Extract the (X, Y) coordinate from the center of the cell holding the provided text.  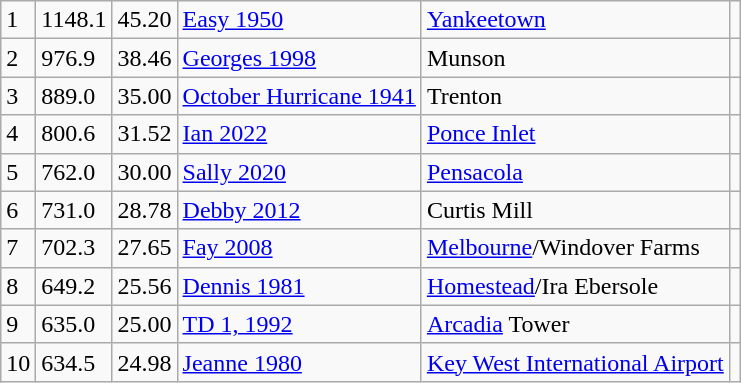
Curtis Mill (575, 210)
2 (18, 58)
5 (18, 172)
8 (18, 286)
24.98 (144, 362)
30.00 (144, 172)
Dennis 1981 (299, 286)
9 (18, 324)
635.0 (74, 324)
Sally 2020 (299, 172)
800.6 (74, 134)
Ian 2022 (299, 134)
976.9 (74, 58)
35.00 (144, 96)
27.65 (144, 248)
1 (18, 20)
6 (18, 210)
31.52 (144, 134)
38.46 (144, 58)
Ponce Inlet (575, 134)
October Hurricane 1941 (299, 96)
889.0 (74, 96)
Homestead/Ira Ebersole (575, 286)
7 (18, 248)
4 (18, 134)
Arcadia Tower (575, 324)
649.2 (74, 286)
Jeanne 1980 (299, 362)
Easy 1950 (299, 20)
Yankeetown (575, 20)
731.0 (74, 210)
Georges 1998 (299, 58)
45.20 (144, 20)
3 (18, 96)
634.5 (74, 362)
702.3 (74, 248)
Melbourne/Windover Farms (575, 248)
Fay 2008 (299, 248)
10 (18, 362)
TD 1, 1992 (299, 324)
Debby 2012 (299, 210)
762.0 (74, 172)
Key West International Airport (575, 362)
28.78 (144, 210)
Munson (575, 58)
25.56 (144, 286)
Trenton (575, 96)
1148.1 (74, 20)
25.00 (144, 324)
Pensacola (575, 172)
